Identify which cell holds the provided text, then report its (X, Y) central coordinate. 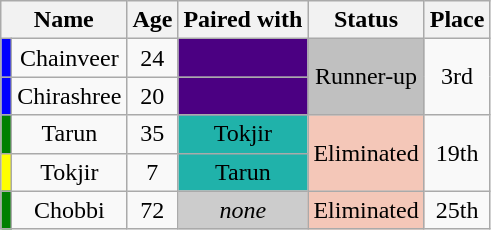
Chirashree (70, 96)
20 (152, 96)
Paired with (243, 20)
35 (152, 134)
Runner-up (366, 77)
3rd (457, 77)
25th (457, 210)
Chainveer (70, 58)
Place (457, 20)
Chobbi (70, 210)
24 (152, 58)
none (243, 210)
7 (152, 172)
Name (64, 20)
19th (457, 153)
Age (152, 20)
72 (152, 210)
Status (366, 20)
